Determine the (x, y) coordinate at the center of the cell enclosing the given text.  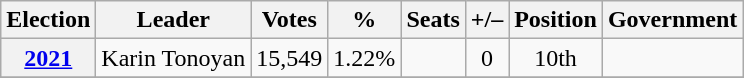
Election (48, 20)
1.22% (364, 58)
2021 (48, 58)
15,549 (290, 58)
+/– (486, 20)
Karin Tonoyan (174, 58)
Position (556, 20)
Votes (290, 20)
0 (486, 58)
Seats (433, 20)
Government (672, 20)
% (364, 20)
10th (556, 58)
Leader (174, 20)
